Return the [x, y] coordinate for the center point of the cell that contains the specified text.  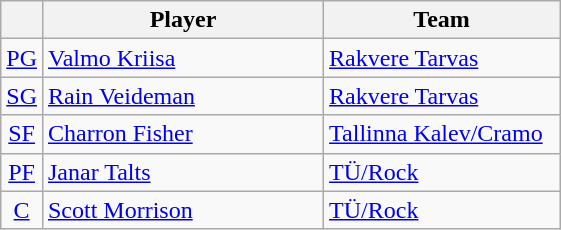
Player [182, 20]
Rain Veideman [182, 96]
PG [22, 58]
SG [22, 96]
Tallinna Kalev/Cramo [442, 134]
Janar Talts [182, 172]
Scott Morrison [182, 210]
Valmo Kriisa [182, 58]
Charron Fisher [182, 134]
C [22, 210]
Team [442, 20]
SF [22, 134]
PF [22, 172]
